Return the [X, Y] coordinate for the center point of the cell that contains the specified text.  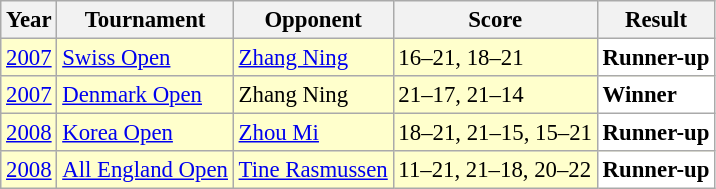
Score [495, 20]
Denmark Open [145, 95]
Result [656, 20]
Year [29, 20]
Tine Rasmussen [313, 170]
11–21, 21–18, 20–22 [495, 170]
Opponent [313, 20]
All England Open [145, 170]
21–17, 21–14 [495, 95]
Korea Open [145, 133]
Winner [656, 95]
Zhou Mi [313, 133]
18–21, 21–15, 15–21 [495, 133]
Swiss Open [145, 58]
16–21, 18–21 [495, 58]
Tournament [145, 20]
